From the cell containing the given text, extract its center point as (x, y) coordinate. 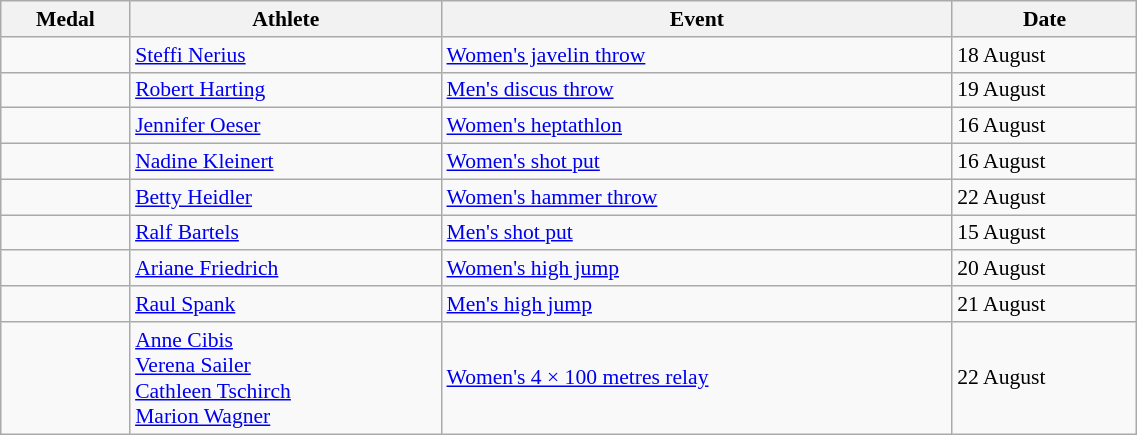
Women's heptathlon (696, 126)
Nadine Kleinert (286, 162)
19 August (1044, 90)
Women's hammer throw (696, 197)
Athlete (286, 19)
15 August (1044, 233)
Women's javelin throw (696, 55)
18 August (1044, 55)
Ralf Bartels (286, 233)
Anne CibisVerena SailerCathleen TschirchMarion Wagner (286, 378)
Women's high jump (696, 269)
Men's discus throw (696, 90)
Women's 4 × 100 metres relay (696, 378)
Ariane Friedrich (286, 269)
Jennifer Oeser (286, 126)
Raul Spank (286, 304)
Men's high jump (696, 304)
Date (1044, 19)
20 August (1044, 269)
Men's shot put (696, 233)
Steffi Nerius (286, 55)
Women's shot put (696, 162)
21 August (1044, 304)
Betty Heidler (286, 197)
Event (696, 19)
Robert Harting (286, 90)
Medal (66, 19)
